Extract the [x, y] coordinate from the center of the cell holding the provided text.  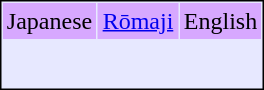
Japanese [49, 21]
Rōmaji [138, 21]
English [220, 21]
